Scan for the cell matching the given text and deliver its [X, Y] coordinate at center. 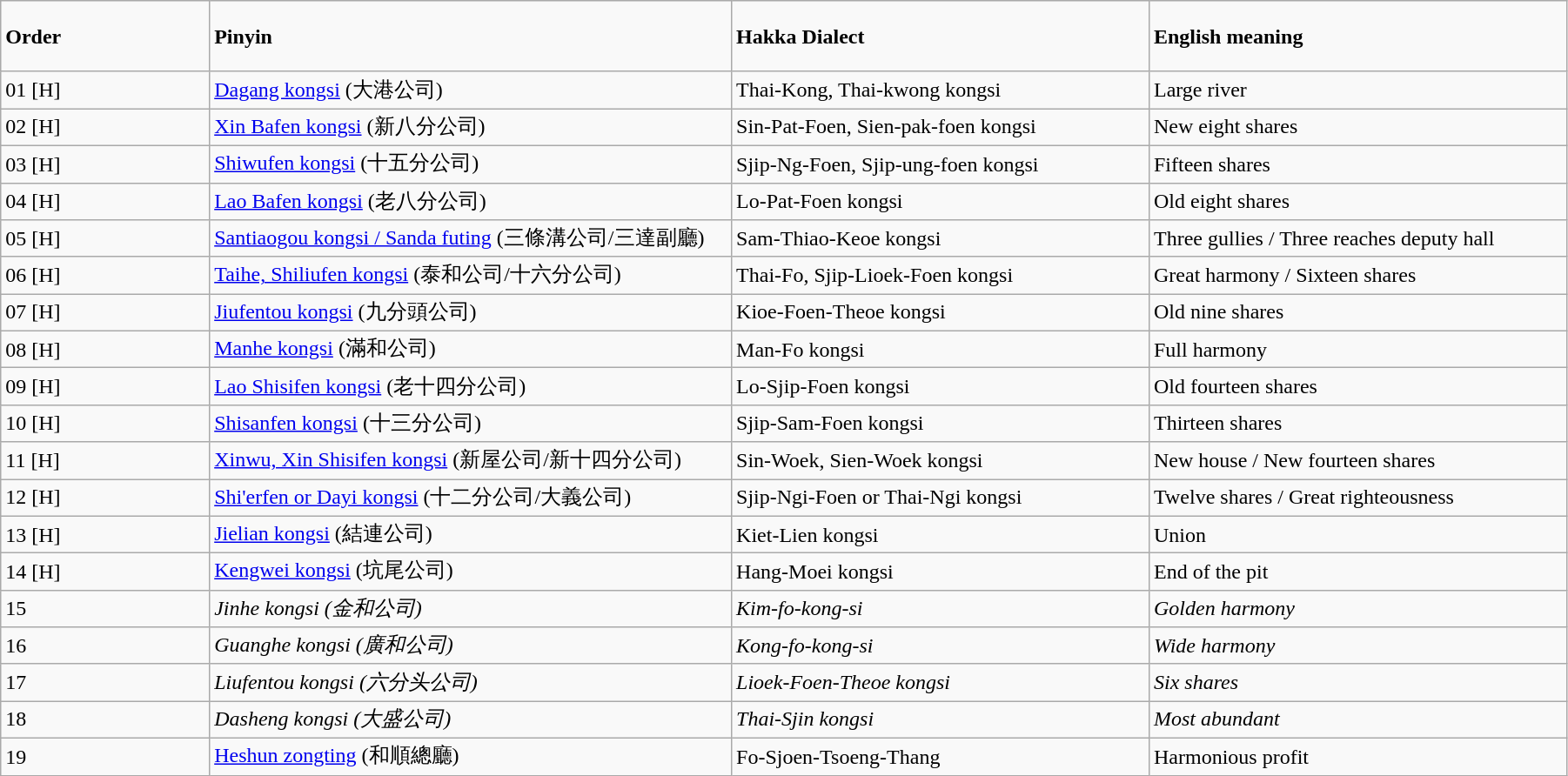
05 [H] [105, 238]
Twelve shares / Great righteousness [1357, 498]
Fifteen shares [1357, 164]
03 [H] [105, 164]
Lao Shisifen kongsi (老十四分公司) [471, 386]
Dasheng kongsi (大盛公司) [471, 720]
Man-Fo kongsi [941, 350]
01 [H] [105, 90]
07 [H] [105, 313]
09 [H] [105, 386]
Guanghe kongsi (廣和公司) [471, 646]
Thirteen shares [1357, 423]
Shisanfen kongsi (十三分公司) [471, 423]
Hakka Dialect [941, 37]
Jiufentou kongsi (九分頭公司) [471, 313]
Three gullies / Three reaches deputy hall [1357, 238]
Great harmony / Sixteen shares [1357, 275]
11 [H] [105, 461]
Shi'erfen or Dayi kongsi (十二分公司/大義公司) [471, 498]
Sin-Pat-Foen, Sien-pak-foen kongsi [941, 127]
14 [H] [105, 572]
Dagang kongsi (大港公司) [471, 90]
Sin-Woek, Sien-Woek kongsi [941, 461]
Xin Bafen kongsi (新八分公司) [471, 127]
Fo-Sjoen-Tsoeng-Thang [941, 757]
Kiet-Lien kongsi [941, 534]
15 [105, 609]
12 [H] [105, 498]
Old nine shares [1357, 313]
Santiaogou kongsi / Sanda futing (三條溝公司/三達副廳) [471, 238]
Thai-Fo, Sjip-Lioek-Foen kongsi [941, 275]
10 [H] [105, 423]
Harmonious profit [1357, 757]
New eight shares [1357, 127]
Sam-Thiao-Keoe kongsi [941, 238]
Kioe-Foen-Theoe kongsi [941, 313]
Most abundant [1357, 720]
Lo-Sjip-Foen kongsi [941, 386]
Old fourteen shares [1357, 386]
Liufentou kongsi (六分头公司) [471, 682]
Sjip-Ngi-Foen or Thai-Ngi kongsi [941, 498]
Jielian kongsi (結連公司) [471, 534]
Hang-Moei kongsi [941, 572]
Golden harmony [1357, 609]
New house / New fourteen shares [1357, 461]
Taihe, Shiliufen kongsi (泰和公司/十六分公司) [471, 275]
19 [105, 757]
Order [105, 37]
Lo-Pat-Foen kongsi [941, 202]
18 [105, 720]
06 [H] [105, 275]
13 [H] [105, 534]
Kengwei kongsi (坑尾公司) [471, 572]
Full harmony [1357, 350]
End of the pit [1357, 572]
Pinyin [471, 37]
Heshun zongting (和順總廳) [471, 757]
Kong-fo-kong-si [941, 646]
04 [H] [105, 202]
English meaning [1357, 37]
08 [H] [105, 350]
Old eight shares [1357, 202]
Thai-Kong, Thai-kwong kongsi [941, 90]
17 [105, 682]
Large river [1357, 90]
Sjip-Ng-Foen, Sjip-ung-foen kongsi [941, 164]
Kim-fo-kong-si [941, 609]
16 [105, 646]
Wide harmony [1357, 646]
Sjip-Sam-Foen kongsi [941, 423]
Six shares [1357, 682]
Jinhe kongsi (金和公司) [471, 609]
Shiwufen kongsi (十五分公司) [471, 164]
02 [H] [105, 127]
Thai-Sjin kongsi [941, 720]
Lioek-Foen-Theoe kongsi [941, 682]
Union [1357, 534]
Xinwu, Xin Shisifen kongsi (新屋公司/新十四分公司) [471, 461]
Lao Bafen kongsi (老八分公司) [471, 202]
Manhe kongsi (滿和公司) [471, 350]
